Capture the cell that displays the provided text and extract its [X, Y] central coordinate. 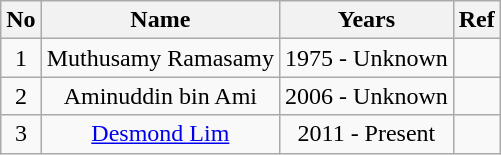
Ref [476, 20]
Muthusamy Ramasamy [160, 58]
2 [21, 96]
2006 - Unknown [367, 96]
3 [21, 134]
1975 - Unknown [367, 58]
Aminuddin bin Ami [160, 96]
No [21, 20]
Desmond Lim [160, 134]
1 [21, 58]
Name [160, 20]
Years [367, 20]
2011 - Present [367, 134]
